Return [X, Y] of the center of cell containing provided text 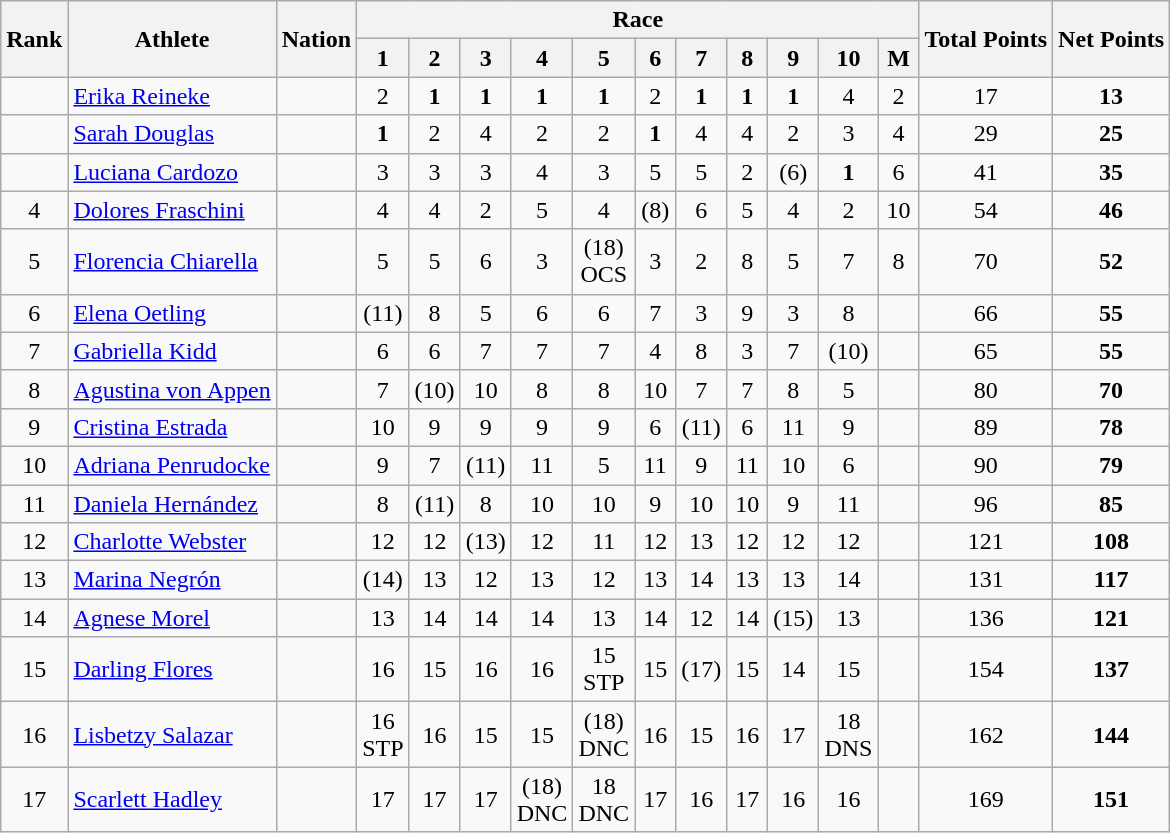
25 [1112, 134]
Florencia Chiarella [172, 262]
52 [1112, 262]
137 [1112, 670]
117 [1112, 580]
Luciana Cardozo [172, 172]
Elena Oetling [172, 313]
Agustina von Appen [172, 389]
90 [986, 465]
15STP [604, 670]
(15) [794, 618]
Charlotte Webster [172, 542]
Gabriella Kidd [172, 351]
18DNS [848, 734]
144 [1112, 734]
(17) [702, 670]
162 [986, 734]
35 [1112, 172]
54 [986, 210]
46 [1112, 210]
18DNC [604, 800]
96 [986, 503]
Sarah Douglas [172, 134]
(14) [383, 580]
108 [1112, 542]
Marina Negrón [172, 580]
16STP [383, 734]
66 [986, 313]
Rank [34, 39]
Scarlett Hadley [172, 800]
Total Points [986, 39]
29 [986, 134]
Cristina Estrada [172, 427]
151 [1112, 800]
Athlete [172, 39]
(8) [656, 210]
Adriana Penrudocke [172, 465]
169 [986, 800]
41 [986, 172]
(13) [486, 542]
(18)OCS [604, 262]
Nation [316, 39]
Agnese Morel [172, 618]
Erika Reineke [172, 96]
M [898, 58]
Daniela Hernández [172, 503]
89 [986, 427]
Darling Flores [172, 670]
79 [1112, 465]
(6) [794, 172]
136 [986, 618]
78 [1112, 427]
Lisbetzy Salazar [172, 734]
Race [638, 20]
85 [1112, 503]
131 [986, 580]
80 [986, 389]
154 [986, 670]
Net Points [1112, 39]
65 [986, 351]
Dolores Fraschini [172, 210]
